Search for the cell housing the specified text and yield its (x, y) center coordinate. 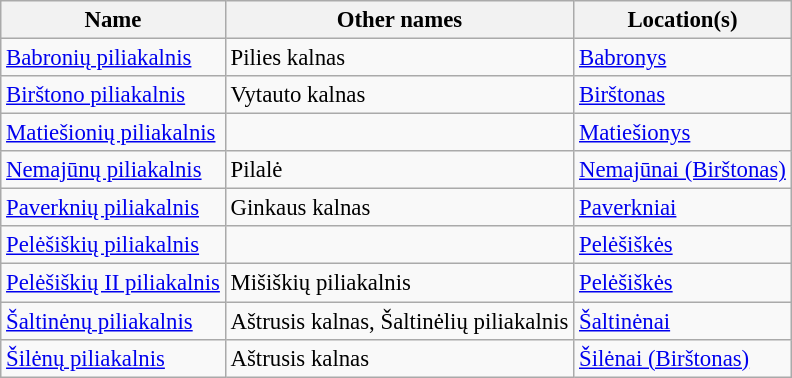
Šaltinėnų piliakalnis (113, 321)
Nemajūnai (Birštonas) (682, 170)
Birštono piliakalnis (113, 95)
Matiešionių piliakalnis (113, 133)
Birštonas (682, 95)
Paverknių piliakalnis (113, 208)
Vytauto kalnas (399, 95)
Other names (399, 20)
Aštrusis kalnas, Šaltinėlių piliakalnis (399, 321)
Babronių piliakalnis (113, 58)
Pilalė (399, 170)
Pelėšiškių II piliakalnis (113, 283)
Šilėnų piliakalnis (113, 358)
Pelėšiškių piliakalnis (113, 245)
Šaltinėnai (682, 321)
Paverkniai (682, 208)
Aštrusis kalnas (399, 358)
Ginkaus kalnas (399, 208)
Location(s) (682, 20)
Mišiškių piliakalnis (399, 283)
Nemajūnų piliakalnis (113, 170)
Babronys (682, 58)
Pilies kalnas (399, 58)
Matiešionys (682, 133)
Šilėnai (Birštonas) (682, 358)
Name (113, 20)
